Capture the cell that displays the provided text and extract its [X, Y] central coordinate. 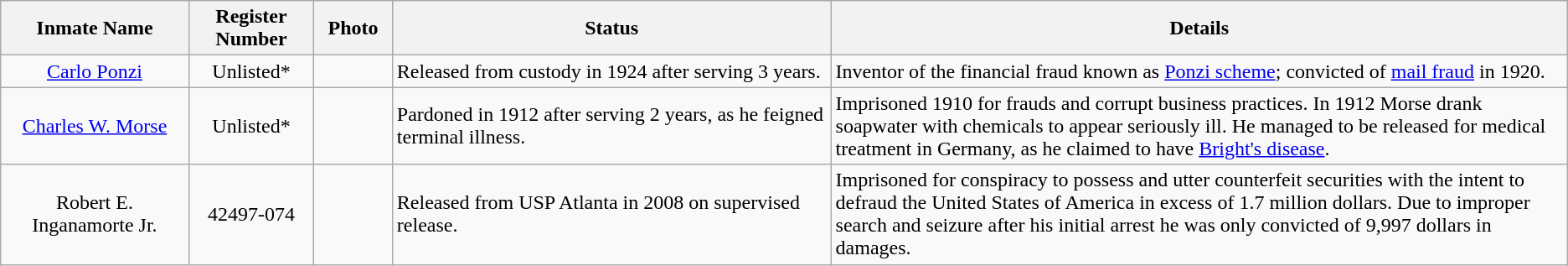
Status [611, 29]
Photo [353, 29]
Pardoned in 1912 after serving 2 years, as he feigned terminal illness. [611, 126]
Released from USP Atlanta in 2008 on supervised release. [611, 215]
42497-074 [251, 215]
Inventor of the financial fraud known as Ponzi scheme; convicted of mail fraud in 1920. [1199, 71]
Details [1199, 29]
Inmate Name [95, 29]
Released from custody in 1924 after serving 3 years. [611, 71]
Charles W. Morse [95, 126]
Robert E. Inganamorte Jr. [95, 215]
Carlo Ponzi [95, 71]
Register Number [251, 29]
